Find where the given text appears and provide that cell's center as (X, Y) coordinate. 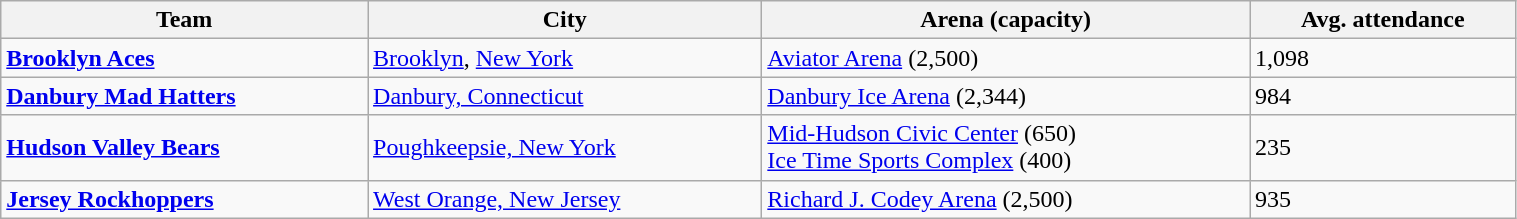
935 (1383, 199)
Danbury Ice Arena (2,344) (1006, 96)
984 (1383, 96)
Poughkeepsie, New York (565, 148)
Richard J. Codey Arena (2,500) (1006, 199)
Team (184, 20)
235 (1383, 148)
City (565, 20)
Jersey Rockhoppers (184, 199)
Arena (capacity) (1006, 20)
Danbury Mad Hatters (184, 96)
Avg. attendance (1383, 20)
Aviator Arena (2,500) (1006, 58)
1,098 (1383, 58)
Brooklyn, New York (565, 58)
Danbury, Connecticut (565, 96)
Hudson Valley Bears (184, 148)
Brooklyn Aces (184, 58)
West Orange, New Jersey (565, 199)
Mid-Hudson Civic Center (650) Ice Time Sports Complex (400) (1006, 148)
